From the cell containing the given text, extract its center point as (X, Y) coordinate. 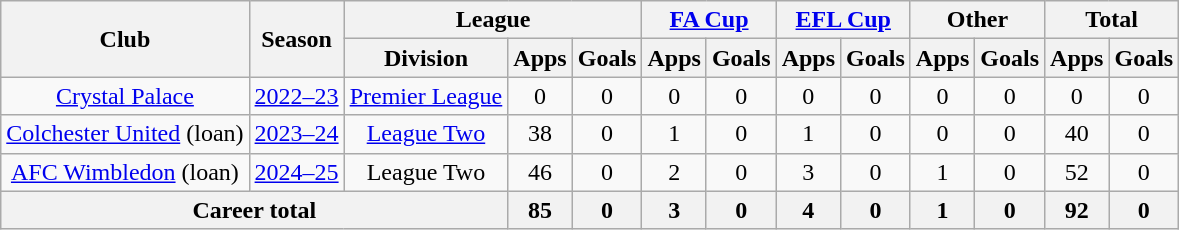
Division (426, 58)
4 (808, 210)
92 (1077, 210)
Club (125, 39)
Career total (254, 210)
FA Cup (709, 20)
2023–24 (296, 134)
52 (1077, 172)
2022–23 (296, 96)
Crystal Palace (125, 96)
38 (540, 134)
Total (1112, 20)
Other (977, 20)
Colchester United (loan) (125, 134)
Premier League (426, 96)
AFC Wimbledon (loan) (125, 172)
85 (540, 210)
40 (1077, 134)
Season (296, 39)
EFL Cup (843, 20)
46 (540, 172)
2024–25 (296, 172)
2 (674, 172)
League (493, 20)
